Return the [X, Y] coordinate for the center point of the cell that contains the specified text.  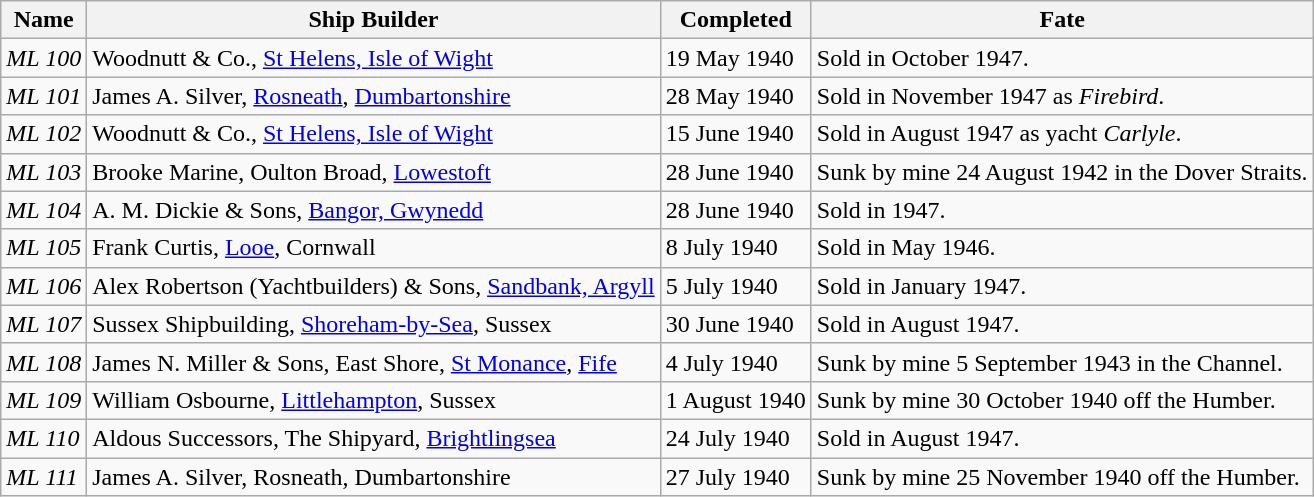
ML 106 [44, 286]
ML 110 [44, 438]
27 July 1940 [736, 477]
Sold in January 1947. [1062, 286]
4 July 1940 [736, 362]
Sold in May 1946. [1062, 248]
30 June 1940 [736, 324]
William Osbourne, Littlehampton, Sussex [374, 400]
ML 107 [44, 324]
A. M. Dickie & Sons, Bangor, Gwynedd [374, 210]
Sunk by mine 30 October 1940 off the Humber. [1062, 400]
Sold in 1947. [1062, 210]
5 July 1940 [736, 286]
15 June 1940 [736, 134]
Aldous Successors, The Shipyard, Brightlingsea [374, 438]
Sunk by mine 25 November 1940 off the Humber. [1062, 477]
Sold in August 1947 as yacht Carlyle. [1062, 134]
Alex Robertson (Yachtbuilders) & Sons, Sandbank, Argyll [374, 286]
ML 100 [44, 58]
Fate [1062, 20]
ML 103 [44, 172]
Completed [736, 20]
8 July 1940 [736, 248]
Sold in November 1947 as Firebird. [1062, 96]
1 August 1940 [736, 400]
Brooke Marine, Oulton Broad, Lowestoft [374, 172]
ML 109 [44, 400]
ML 104 [44, 210]
ML 108 [44, 362]
Sold in October 1947. [1062, 58]
Frank Curtis, Looe, Cornwall [374, 248]
24 July 1940 [736, 438]
Ship Builder [374, 20]
ML 105 [44, 248]
ML 111 [44, 477]
Sussex Shipbuilding, Shoreham-by-Sea, Sussex [374, 324]
Name [44, 20]
James N. Miller & Sons, East Shore, St Monance, Fife [374, 362]
19 May 1940 [736, 58]
Sunk by mine 5 September 1943 in the Channel. [1062, 362]
ML 101 [44, 96]
Sunk by mine 24 August 1942 in the Dover Straits. [1062, 172]
28 May 1940 [736, 96]
ML 102 [44, 134]
